Capture the cell that displays the provided text and extract its (x, y) central coordinate. 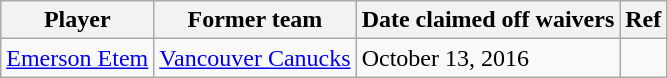
Ref (644, 20)
Vancouver Canucks (255, 58)
Date claimed off waivers (488, 20)
Former team (255, 20)
Emerson Etem (78, 58)
October 13, 2016 (488, 58)
Player (78, 20)
